Scan for the cell matching the given text and deliver its [x, y] coordinate at center. 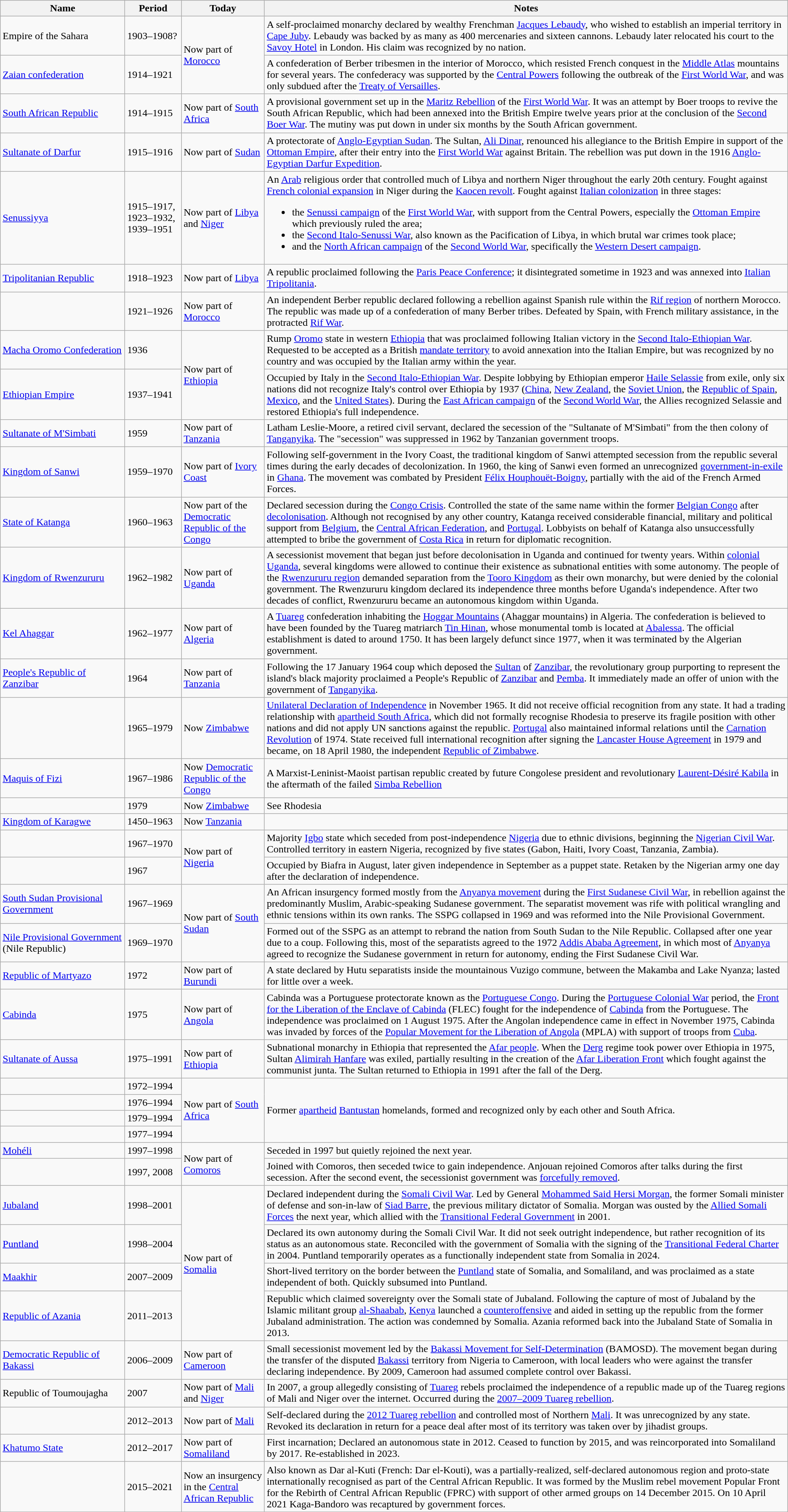
See Rhodesia [526, 806]
Now Tanzania [223, 822]
Now part of Somaliland [223, 1448]
Puntland [63, 1244]
1972 [153, 976]
1998–2001 [153, 1205]
1903–1908? [153, 36]
Khatumo State [63, 1448]
2012–2017 [153, 1448]
Seceded in 1997 but quietly rejoined the next year. [526, 1150]
1967 [153, 870]
Senussiyya [63, 218]
Today [223, 8]
Now part of Comoros [223, 1164]
Name [63, 8]
Now part of Mali and Niger [223, 1393]
Democratic Republic of Bakassi [63, 1360]
Now an insurgency in the Central African Republic [223, 1487]
South Sudan Provisional Government [63, 904]
2015–2021 [153, 1487]
2006–2009 [153, 1360]
1979–1994 [153, 1118]
Now part of Burundi [223, 976]
1965–1979 [153, 728]
Now part of the Democratic Republic of the Congo [223, 522]
Period [153, 8]
Republic of Martyazo [63, 976]
1914–1921 [153, 75]
Kingdom of Karagwe [63, 822]
Cabinda [63, 1014]
1962–1982 [153, 578]
Nile Provisional Government (Nile Republic) [63, 942]
1918–1923 [153, 278]
2007–2009 [153, 1277]
A republic proclaimed following the Paris Peace Conference; it disintegrated sometime in 1923 and was annexed into Italian Tripolitania. [526, 278]
Now part of Ivory Coast [223, 471]
1959–1970 [153, 471]
1997, 2008 [153, 1172]
Ethiopian Empire [63, 394]
1998–2004 [153, 1244]
2007 [153, 1393]
1979 [153, 806]
Sultanate of Darfur [63, 152]
1967–1970 [153, 844]
Now part of South Sudan [223, 923]
People's Republic of Zanzibar [63, 678]
1937–1941 [153, 394]
Empire of the Sahara [63, 36]
Maakhir [63, 1277]
Sultanate of M'Simbati [63, 433]
Jubaland [63, 1205]
Now part of Libya and Niger [223, 218]
1962–1977 [153, 634]
Republic of Toumoujagha [63, 1393]
Mohéli [63, 1150]
1914–1915 [153, 113]
Zaian confederation [63, 75]
Tripolitanian Republic [63, 278]
Maquis of Fizi [63, 778]
Former apartheid Bantustan homelands, formed and recognized only by each other and South Africa. [526, 1110]
Now part of Uganda [223, 578]
1959 [153, 433]
Kingdom of Rwenzururu [63, 578]
1450–1963 [153, 822]
Now part of Nigeria [223, 857]
1921–1926 [153, 311]
1972–1994 [153, 1086]
1976–1994 [153, 1102]
South African Republic [63, 113]
2012–2013 [153, 1420]
1967–1986 [153, 778]
Now part of Sudan [223, 152]
A state declared by Hutu separatists inside the mountainous Vuzigo commune, between the Makamba and Lake Nyanza; lasted for little over a week. [526, 976]
1975–1991 [153, 1059]
1915–1916 [153, 152]
Macha Oromo Confederation [63, 350]
Notes [526, 8]
1975 [153, 1014]
Republic of Azania [63, 1316]
1936 [153, 350]
Now part of Mali [223, 1420]
Now part of Cameroon [223, 1360]
1967–1969 [153, 904]
Now part of Libya [223, 278]
2011–2013 [153, 1316]
1969–1970 [153, 942]
1964 [153, 678]
1960–1963 [153, 522]
Now part of Somalia [223, 1263]
Now part of Angola [223, 1014]
1915–1917, 1923–1932, 1939–1951 [153, 218]
State of Katanga [63, 522]
Now part of Algeria [223, 634]
1997–1998 [153, 1150]
Kel Ahaggar [63, 634]
Sultanate of Aussa [63, 1059]
Kingdom of Sanwi [63, 471]
Now Democratic Republic of the Congo [223, 778]
1977–1994 [153, 1134]
